Detect which cell encompasses the target text, then output its (x, y) center coordinate. 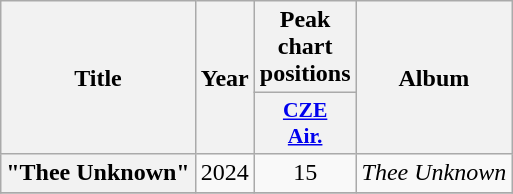
"Thee Unknown" (98, 173)
Peak chart positions (305, 47)
CZEAir. (305, 124)
Album (434, 78)
2024 (224, 173)
15 (305, 173)
Title (98, 78)
Year (224, 78)
Thee Unknown (434, 173)
